Provide the (X, Y) coordinate of the cell's center where the given text is located.  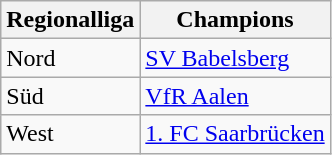
1. FC Saarbrücken (235, 134)
SV Babelsberg (235, 58)
Nord (70, 58)
Süd (70, 96)
VfR Aalen (235, 96)
West (70, 134)
Champions (235, 20)
Regionalliga (70, 20)
